Detect which cell encompasses the target text, then output its [X, Y] center coordinate. 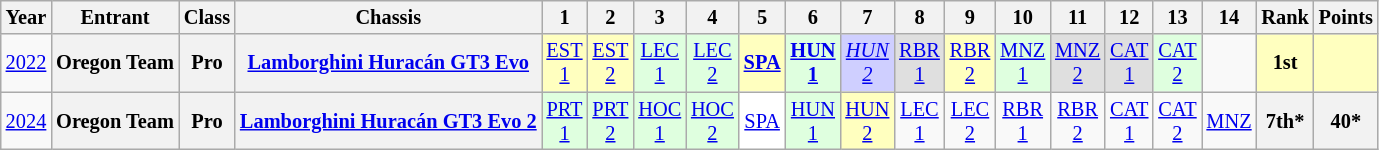
5 [762, 17]
7th* [1286, 121]
14 [1230, 17]
40* [1346, 121]
Lamborghini Huracán GT3 Evo [388, 63]
Rank [1286, 17]
PRT2 [610, 121]
HOC1 [660, 121]
2 [610, 17]
4 [712, 17]
3 [660, 17]
11 [1078, 17]
Lamborghini Huracán GT3 Evo 2 [388, 121]
2022 [26, 63]
MNZ2 [1078, 63]
9 [970, 17]
MNZ1 [1022, 63]
MNZ [1230, 121]
HOC2 [712, 121]
Points [1346, 17]
7 [867, 17]
EST2 [610, 63]
EST1 [565, 63]
1 [565, 17]
12 [1129, 17]
10 [1022, 17]
2024 [26, 121]
Year [26, 17]
Entrant [115, 17]
Class [207, 17]
1st [1286, 63]
13 [1177, 17]
8 [919, 17]
PRT1 [565, 121]
Chassis [388, 17]
6 [812, 17]
